For the text-containing cell, return its midpoint in (x, y) coordinate format. 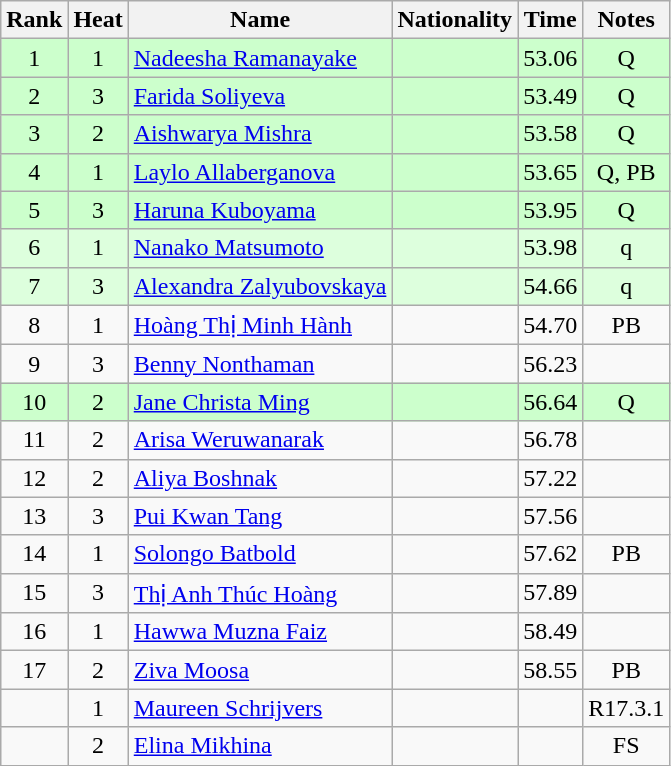
53.98 (550, 248)
5 (34, 210)
Thị Anh Thúc Hoàng (260, 593)
10 (34, 402)
Time (550, 20)
Heat (98, 20)
Aishwarya Mishra (260, 134)
8 (34, 325)
Hawwa Muzna Faiz (260, 632)
7 (34, 286)
R17.3.1 (626, 708)
Benny Nonthaman (260, 364)
11 (34, 440)
13 (34, 516)
57.89 (550, 593)
54.70 (550, 325)
15 (34, 593)
57.62 (550, 554)
12 (34, 478)
Solongo Batbold (260, 554)
4 (34, 172)
Q, PB (626, 172)
57.56 (550, 516)
Jane Christa Ming (260, 402)
57.22 (550, 478)
56.78 (550, 440)
Nanako Matsumoto (260, 248)
14 (34, 554)
Nadeesha Ramanayake (260, 58)
Farida Soliyeva (260, 96)
9 (34, 364)
Notes (626, 20)
58.55 (550, 670)
Alexandra Zalyubovskaya (260, 286)
54.66 (550, 286)
Laylo Allaberganova (260, 172)
Aliya Boshnak (260, 478)
Haruna Kuboyama (260, 210)
Nationality (455, 20)
53.58 (550, 134)
6 (34, 248)
Hoàng Thị Minh Hành (260, 325)
56.64 (550, 402)
Maureen Schrijvers (260, 708)
17 (34, 670)
58.49 (550, 632)
53.49 (550, 96)
Pui Kwan Tang (260, 516)
Arisa Weruwanarak (260, 440)
Name (260, 20)
56.23 (550, 364)
Ziva Moosa (260, 670)
Rank (34, 20)
Elina Mikhina (260, 746)
53.06 (550, 58)
53.65 (550, 172)
16 (34, 632)
53.95 (550, 210)
FS (626, 746)
